Return the [x, y] coordinate for the center point of the cell that contains the specified text.  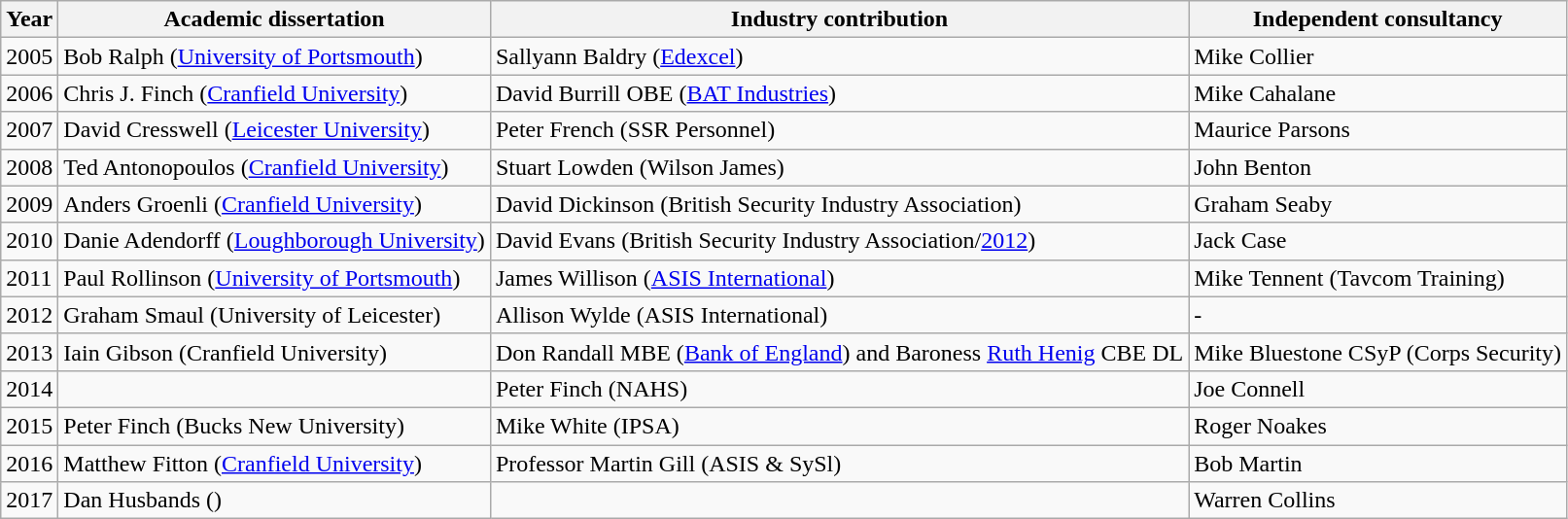
Paul Rollinson (University of Portsmouth) [274, 278]
Dan Husbands () [274, 501]
- [1378, 315]
Mike Collier [1378, 56]
Iain Gibson (Cranfield University) [274, 352]
David Evans (British Security Industry Association/2012) [839, 241]
Joe Connell [1378, 389]
David Burrill OBE (BAT Industries) [839, 93]
Jack Case [1378, 241]
Independent consultancy [1378, 19]
Stuart Lowden (Wilson James) [839, 167]
Graham Smaul (University of Leicester) [274, 315]
Peter Finch (NAHS) [839, 389]
Anders Groenli (Cranfield University) [274, 204]
Peter French (SSR Personnel) [839, 130]
Chris J. Finch (Cranfield University) [274, 93]
Academic dissertation [274, 19]
2010 [29, 241]
Sallyann Baldry (Edexcel) [839, 56]
Mike Bluestone CSyP (Corps Security) [1378, 352]
Bob Martin [1378, 464]
Industry contribution [839, 19]
2017 [29, 501]
Don Randall MBE (Bank of England) and Baroness Ruth Henig CBE DL [839, 352]
2015 [29, 426]
Mike Tennent (Tavcom Training) [1378, 278]
John Benton [1378, 167]
Peter Finch (Bucks New University) [274, 426]
Bob Ralph (University of Portsmouth) [274, 56]
Professor Martin Gill (ASIS & SySl) [839, 464]
Year [29, 19]
2012 [29, 315]
Maurice Parsons [1378, 130]
Warren Collins [1378, 501]
Mike Cahalane [1378, 93]
2014 [29, 389]
2008 [29, 167]
2011 [29, 278]
David Dickinson (British Security Industry Association) [839, 204]
2013 [29, 352]
Ted Antonopoulos (Cranfield University) [274, 167]
Danie Adendorff (Loughborough University) [274, 241]
David Cresswell (Leicester University) [274, 130]
2005 [29, 56]
Graham Seaby [1378, 204]
Allison Wylde (ASIS International) [839, 315]
2016 [29, 464]
Roger Noakes [1378, 426]
2007 [29, 130]
Matthew Fitton (Cranfield University) [274, 464]
2006 [29, 93]
James Willison (ASIS International) [839, 278]
Mike White (IPSA) [839, 426]
2009 [29, 204]
